Output the [X, Y] coordinate of the center of the cell containing the given text.  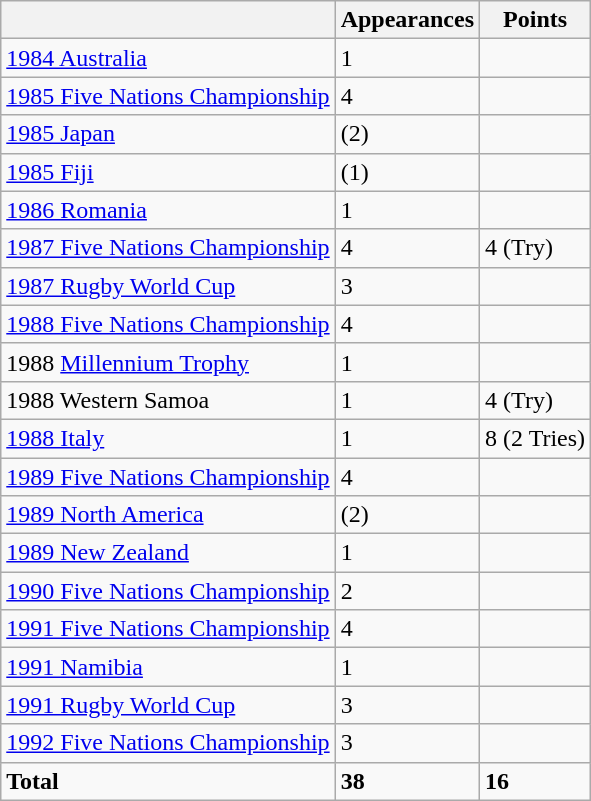
1988 Western Samoa [168, 400]
Appearances [407, 20]
1985 Japan [168, 134]
1989 Five Nations Championship [168, 477]
1985 Five Nations Championship [168, 96]
Points [536, 20]
1991 Namibia [168, 667]
(1) [407, 172]
8 (2 Tries) [536, 438]
1984 Australia [168, 58]
1987 Rugby World Cup [168, 286]
1988 Millennium Trophy [168, 362]
1989 North America [168, 515]
1991 Five Nations Championship [168, 629]
1992 Five Nations Championship [168, 743]
1991 Rugby World Cup [168, 705]
1988 Five Nations Championship [168, 324]
2 [407, 591]
1986 Romania [168, 210]
16 [536, 781]
Total [168, 781]
1987 Five Nations Championship [168, 248]
1989 New Zealand [168, 553]
1990 Five Nations Championship [168, 591]
1988 Italy [168, 438]
1985 Fiji [168, 172]
38 [407, 781]
